Detect which cell encompasses the target text, then output its [X, Y] center coordinate. 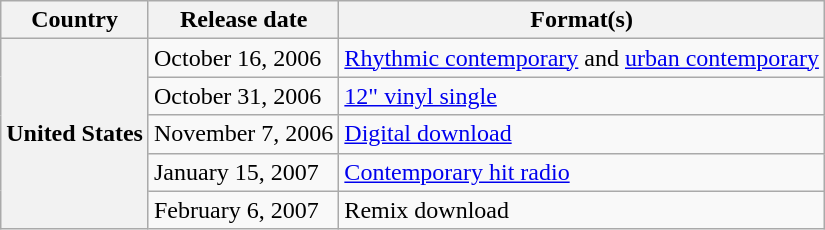
Contemporary hit radio [582, 172]
January 15, 2007 [243, 172]
Country [75, 20]
February 6, 2007 [243, 210]
October 16, 2006 [243, 58]
United States [75, 134]
Digital download [582, 134]
Rhythmic contemporary and urban contemporary [582, 58]
12" vinyl single [582, 96]
October 31, 2006 [243, 96]
Remix download [582, 210]
November 7, 2006 [243, 134]
Release date [243, 20]
Format(s) [582, 20]
